Identify which cell holds the provided text, then report its [X, Y] central coordinate. 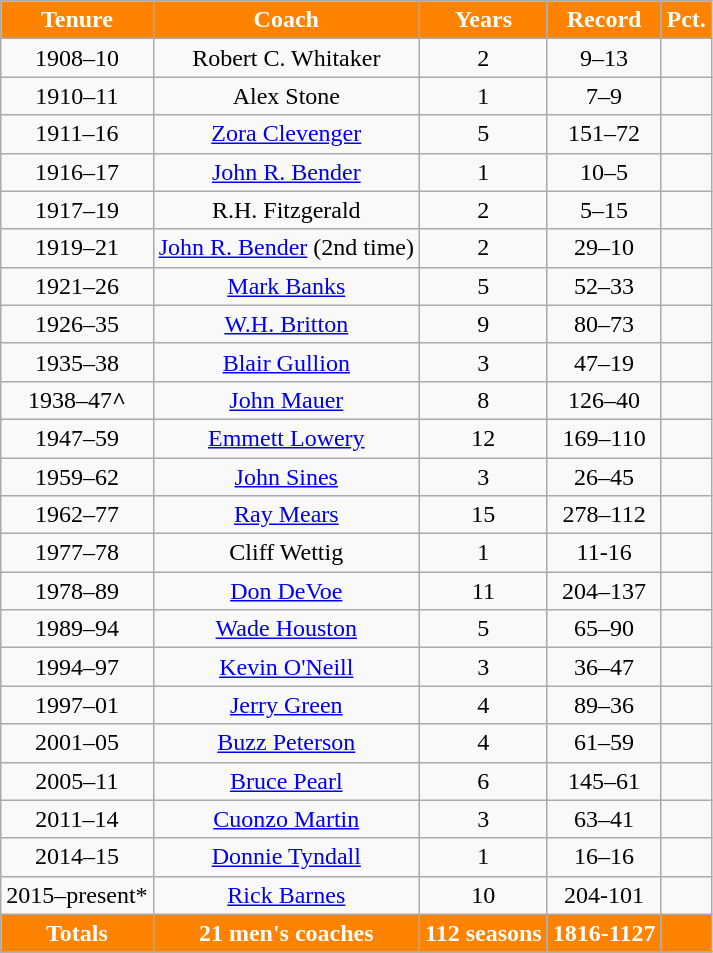
61–59 [604, 743]
9 [483, 324]
Kevin O'Neill [286, 667]
1908–10 [77, 58]
16–16 [604, 857]
Coach [286, 20]
Emmett Lowery [286, 438]
1962–77 [77, 515]
1816-1127 [604, 933]
1911–16 [77, 134]
Zora Clevenger [286, 134]
204–137 [604, 591]
15 [483, 515]
47–19 [604, 362]
1935–38 [77, 362]
1989–94 [77, 629]
169–110 [604, 438]
10–5 [604, 172]
Cuonzo Martin [286, 819]
W.H. Britton [286, 324]
1994–97 [77, 667]
5–15 [604, 210]
80–73 [604, 324]
Blair Gullion [286, 362]
26–45 [604, 477]
Mark Banks [286, 286]
1938–47^ [77, 400]
126–40 [604, 400]
1978–89 [77, 591]
Rick Barnes [286, 895]
Pct. [686, 20]
2005–11 [77, 781]
8 [483, 400]
1917–19 [77, 210]
9–13 [604, 58]
1997–01 [77, 705]
7–9 [604, 96]
1921–26 [77, 286]
Buzz Peterson [286, 743]
11 [483, 591]
36–47 [604, 667]
2015–present* [77, 895]
2011–14 [77, 819]
12 [483, 438]
89–36 [604, 705]
2001–05 [77, 743]
1959–62 [77, 477]
Don DeVoe [286, 591]
John R. Bender [286, 172]
112 seasons [483, 933]
John Sines [286, 477]
65–90 [604, 629]
1926–35 [77, 324]
2014–15 [77, 857]
Cliff Wettig [286, 553]
John Mauer [286, 400]
Totals [77, 933]
1977–78 [77, 553]
Robert C. Whitaker [286, 58]
10 [483, 895]
Tenure [77, 20]
Years [483, 20]
6 [483, 781]
1919–21 [77, 248]
145–61 [604, 781]
1947–59 [77, 438]
John R. Bender (2nd time) [286, 248]
278–112 [604, 515]
Ray Mears [286, 515]
63–41 [604, 819]
Record [604, 20]
Donnie Tyndall [286, 857]
Alex Stone [286, 96]
1910–11 [77, 96]
R.H. Fitzgerald [286, 210]
Bruce Pearl [286, 781]
21 men's coaches [286, 933]
Jerry Green [286, 705]
11-16 [604, 553]
1916–17 [77, 172]
52–33 [604, 286]
204-101 [604, 895]
151–72 [604, 134]
Wade Houston [286, 629]
29–10 [604, 248]
